Locate the cell with the specified text and output its [x, y] center coordinate. 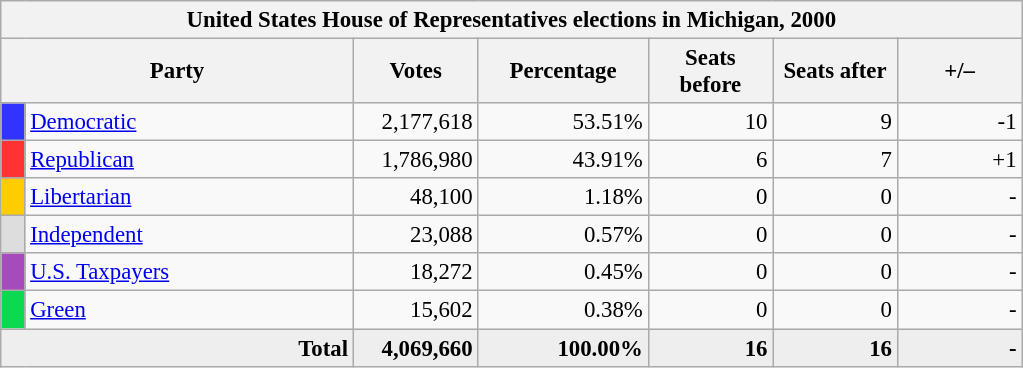
6 [710, 160]
+/– [960, 72]
100.00% [563, 348]
Independent [189, 235]
Seats after [836, 72]
Republican [189, 160]
0.38% [563, 310]
Party [178, 72]
Percentage [563, 72]
4,069,660 [416, 348]
Libertarian [189, 197]
-1 [960, 122]
18,272 [416, 273]
15,602 [416, 310]
0.57% [563, 235]
+1 [960, 160]
10 [710, 122]
48,100 [416, 197]
Democratic [189, 122]
43.91% [563, 160]
9 [836, 122]
Green [189, 310]
Total [178, 348]
0.45% [563, 273]
Votes [416, 72]
7 [836, 160]
Seats before [710, 72]
United States House of Representatives elections in Michigan, 2000 [512, 20]
53.51% [563, 122]
23,088 [416, 235]
1,786,980 [416, 160]
2,177,618 [416, 122]
U.S. Taxpayers [189, 273]
1.18% [563, 197]
